Determine the (x, y) coordinate at the center of the cell enclosing the given text.  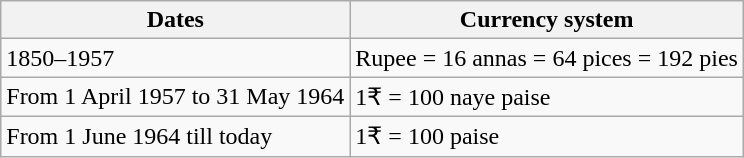
From 1 June 1964 till today (176, 136)
1₹ = 100 paise (547, 136)
Rupee = 16 annas = 64 pices = 192 pies (547, 58)
Dates (176, 20)
From 1 April 1957 to 31 May 1964 (176, 97)
1₹ = 100 naye paise (547, 97)
Currency system (547, 20)
1850–1957 (176, 58)
